Output the [x, y] coordinate of the center of the cell containing the given text.  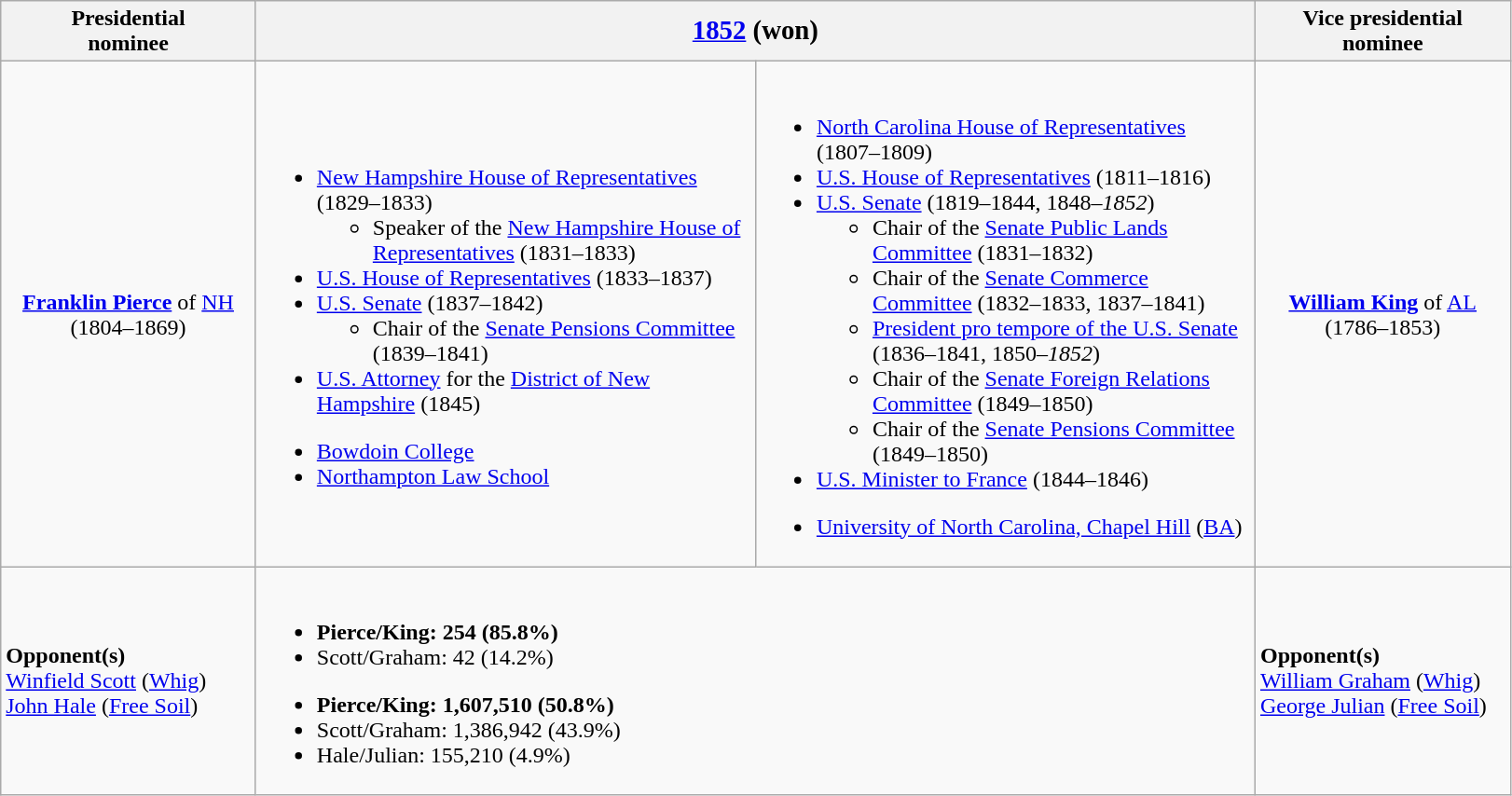
Opponent(s)William Graham (Whig)George Julian (Free Soil) [1382, 680]
William King of AL(1786–1853) [1382, 314]
Opponent(s)Winfield Scott (Whig)John Hale (Free Soil) [129, 680]
1852 (won) [755, 32]
Pierce/King: 254 (85.8%)Scott/Graham: 42 (14.2%)Pierce/King: 1,607,510 (50.8%)Scott/Graham: 1,386,942 (43.9%)Hale/Julian: 155,210 (4.9%) [755, 680]
Vice presidentialnominee [1382, 32]
Franklin Pierce of NH(1804–1869) [129, 314]
Presidentialnominee [129, 32]
